Output the (X, Y) coordinate of the center of the cell containing the given text.  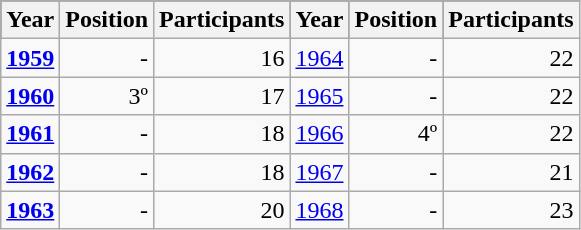
20 (222, 210)
17 (222, 96)
1964 (320, 58)
1960 (30, 96)
16 (222, 58)
1963 (30, 210)
1961 (30, 134)
1962 (30, 172)
1968 (320, 210)
21 (511, 172)
23 (511, 210)
1959 (30, 58)
1965 (320, 96)
1966 (320, 134)
4º (396, 134)
1967 (320, 172)
3º (107, 96)
